Output the (x, y) coordinate of the center of the cell containing the given text.  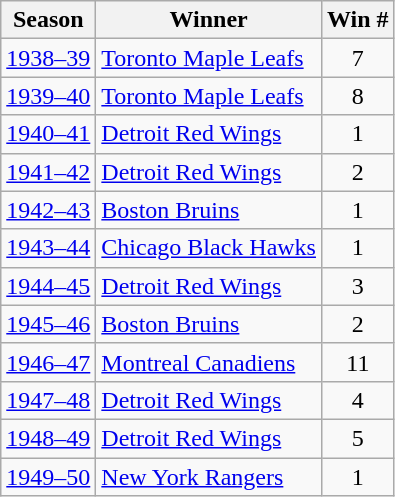
11 (358, 362)
Winner (209, 20)
3 (358, 286)
1946–47 (48, 362)
1943–44 (48, 248)
1947–48 (48, 400)
4 (358, 400)
7 (358, 58)
1944–45 (48, 286)
Season (48, 20)
1938–39 (48, 58)
5 (358, 438)
1948–49 (48, 438)
8 (358, 96)
1945–46 (48, 324)
Chicago Black Hawks (209, 248)
1949–50 (48, 477)
1941–42 (48, 172)
1942–43 (48, 210)
1939–40 (48, 96)
New York Rangers (209, 477)
Win # (358, 20)
1940–41 (48, 134)
Montreal Canadiens (209, 362)
